Extract the (x, y) coordinate from the center of the cell holding the provided text.  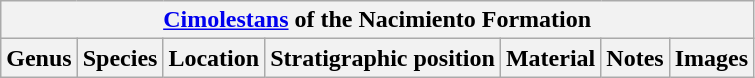
Stratigraphic position (383, 58)
Images (711, 58)
Material (550, 58)
Location (214, 58)
Notes (635, 58)
Species (120, 58)
Cimolestans of the Nacimiento Formation (378, 20)
Genus (39, 58)
